Identify which cell holds the provided text, then report its (x, y) central coordinate. 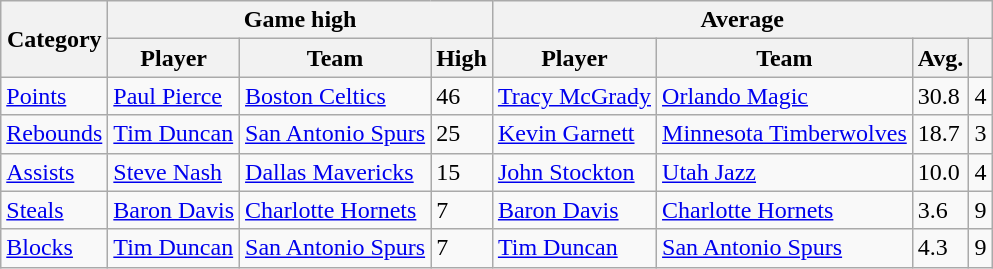
High (462, 58)
18.7 (940, 134)
Assists (54, 172)
Average (742, 20)
15 (462, 172)
Category (54, 39)
Tracy McGrady (574, 96)
Rebounds (54, 134)
30.8 (940, 96)
Kevin Garnett (574, 134)
Dallas Mavericks (336, 172)
Utah Jazz (785, 172)
3 (980, 134)
Steals (54, 210)
Steve Nash (174, 172)
Boston Celtics (336, 96)
Blocks (54, 248)
John Stockton (574, 172)
Paul Pierce (174, 96)
Game high (300, 20)
10.0 (940, 172)
Minnesota Timberwolves (785, 134)
3.6 (940, 210)
Points (54, 96)
Orlando Magic (785, 96)
4.3 (940, 248)
25 (462, 134)
Avg. (940, 58)
46 (462, 96)
